For the text-containing cell, return its midpoint in (X, Y) coordinate format. 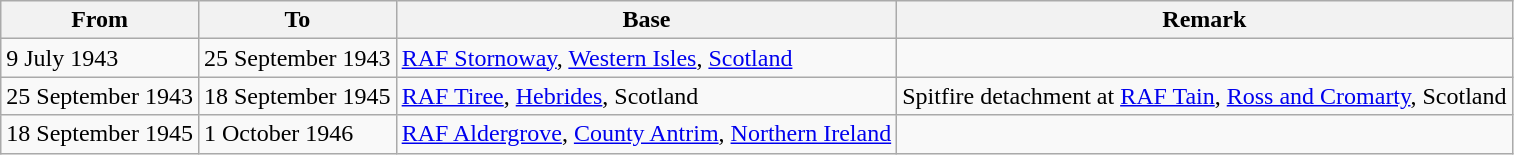
1 October 1946 (297, 134)
Base (646, 20)
RAF Tiree, Hebrides, Scotland (646, 96)
RAF Aldergrove, County Antrim, Northern Ireland (646, 134)
9 July 1943 (100, 58)
To (297, 20)
RAF Stornoway, Western Isles, Scotland (646, 58)
From (100, 20)
Remark (1204, 20)
Spitfire detachment at RAF Tain, Ross and Cromarty, Scotland (1204, 96)
